Find where the given text appears and provide that cell's center as [x, y] coordinate. 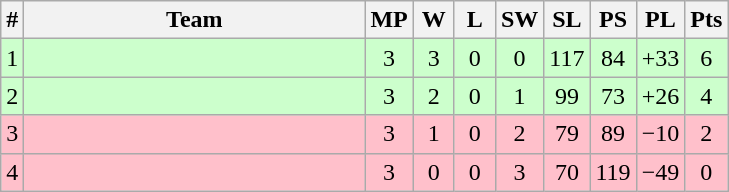
6 [706, 58]
117 [567, 58]
Team [194, 20]
+26 [660, 96]
W [434, 20]
L [474, 20]
# [12, 20]
PS [613, 20]
SW [519, 20]
84 [613, 58]
119 [613, 172]
73 [613, 96]
−49 [660, 172]
+33 [660, 58]
70 [567, 172]
MP [389, 20]
79 [567, 134]
−10 [660, 134]
SL [567, 20]
89 [613, 134]
Pts [706, 20]
99 [567, 96]
PL [660, 20]
